Capture the cell that displays the provided text and extract its (x, y) central coordinate. 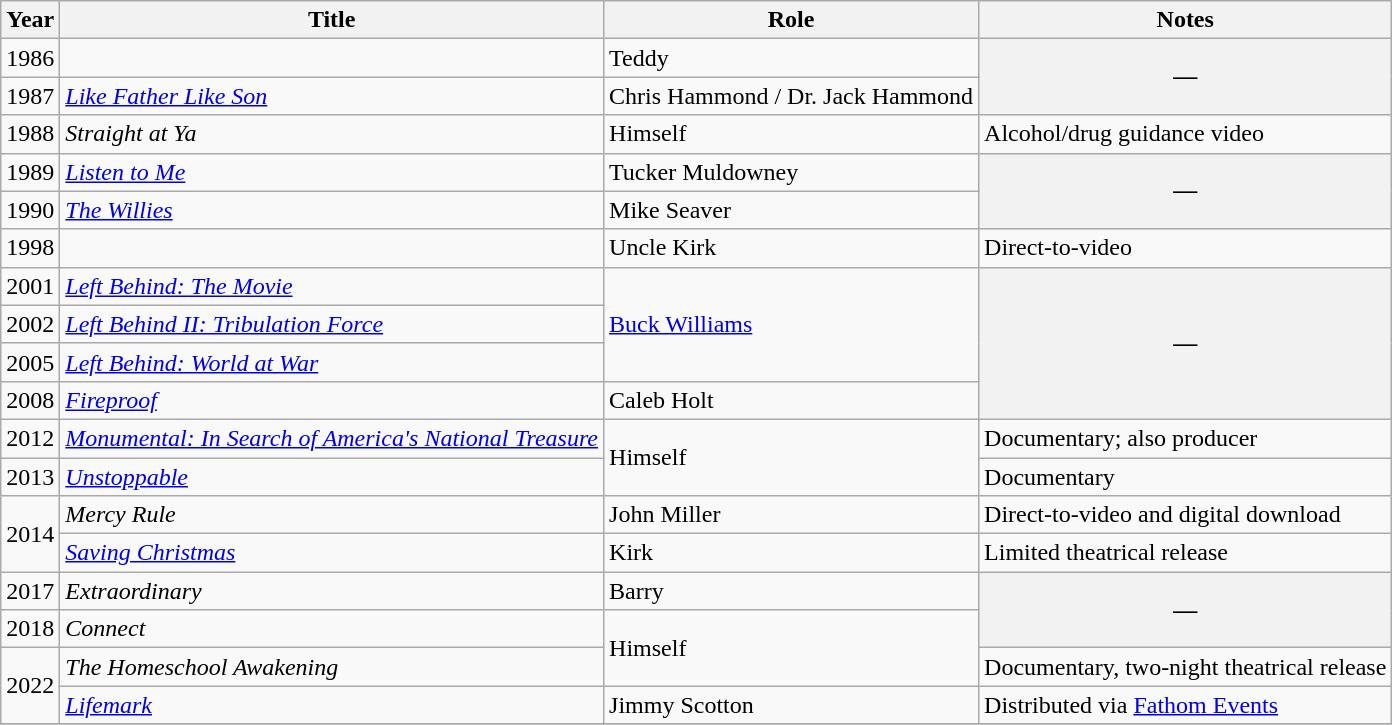
Role (792, 20)
Caleb Holt (792, 400)
1987 (30, 96)
Documentary (1186, 477)
Kirk (792, 553)
Documentary; also producer (1186, 438)
Direct-to-video (1186, 248)
Lifemark (332, 705)
Buck Williams (792, 324)
2022 (30, 686)
2017 (30, 591)
Year (30, 20)
Notes (1186, 20)
Chris Hammond / Dr. Jack Hammond (792, 96)
2008 (30, 400)
Mike Seaver (792, 210)
1990 (30, 210)
Extraordinary (332, 591)
The Willies (332, 210)
Fireproof (332, 400)
Listen to Me (332, 172)
Left Behind II: Tribulation Force (332, 324)
Connect (332, 629)
1989 (30, 172)
John Miller (792, 515)
2001 (30, 286)
2018 (30, 629)
Uncle Kirk (792, 248)
2014 (30, 534)
Direct-to-video and digital download (1186, 515)
Left Behind: The Movie (332, 286)
Straight at Ya (332, 134)
Documentary, two-night theatrical release (1186, 667)
Title (332, 20)
Limited theatrical release (1186, 553)
Like Father Like Son (332, 96)
Alcohol/drug guidance video (1186, 134)
Mercy Rule (332, 515)
2005 (30, 362)
1986 (30, 58)
Teddy (792, 58)
1988 (30, 134)
2013 (30, 477)
Unstoppable (332, 477)
The Homeschool Awakening (332, 667)
Barry (792, 591)
1998 (30, 248)
2002 (30, 324)
Saving Christmas (332, 553)
Tucker Muldowney (792, 172)
Distributed via Fathom Events (1186, 705)
Monumental: In Search of America's National Treasure (332, 438)
2012 (30, 438)
Left Behind: World at War (332, 362)
Jimmy Scotton (792, 705)
